Pinpoint the cell where the given text exists, returning its [x, y] midpoint coordinate. 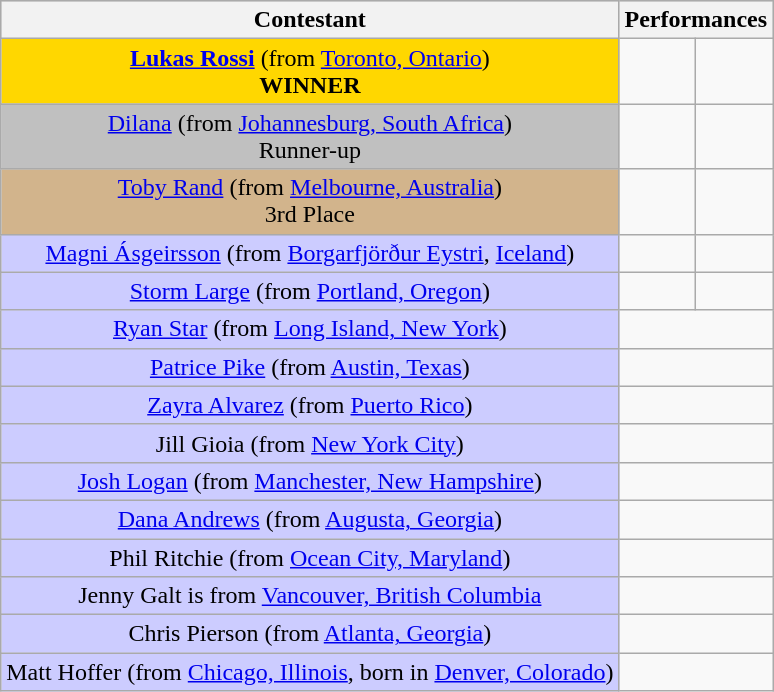
Matt Hoffer (from Chicago, Illinois, born in Denver, Colorado) [310, 672]
Storm Large (from Portland, Oregon) [310, 291]
Phil Ritchie (from Ocean City, Maryland) [310, 557]
Lukas Rossi (from Toronto, Ontario) WINNER [310, 72]
Ryan Star (from Long Island, New York) [310, 329]
Dilana (from Johannesburg, South Africa) Runner-up [310, 136]
Toby Rand (from Melbourne, Australia) 3rd Place [310, 202]
Jill Gioia (from New York City) [310, 443]
Magni Ásgeirsson (from Borgarfjörður Eystri, Iceland) [310, 253]
Zayra Alvarez (from Puerto Rico) [310, 405]
Performances [696, 20]
Contestant [310, 20]
Chris Pierson (from Atlanta, Georgia) [310, 634]
Jenny Galt is from Vancouver, British Columbia [310, 596]
Dana Andrews (from Augusta, Georgia) [310, 519]
Patrice Pike (from Austin, Texas) [310, 367]
Josh Logan (from Manchester, New Hampshire) [310, 481]
